Locate the cell with the specified text and output its (X, Y) center coordinate. 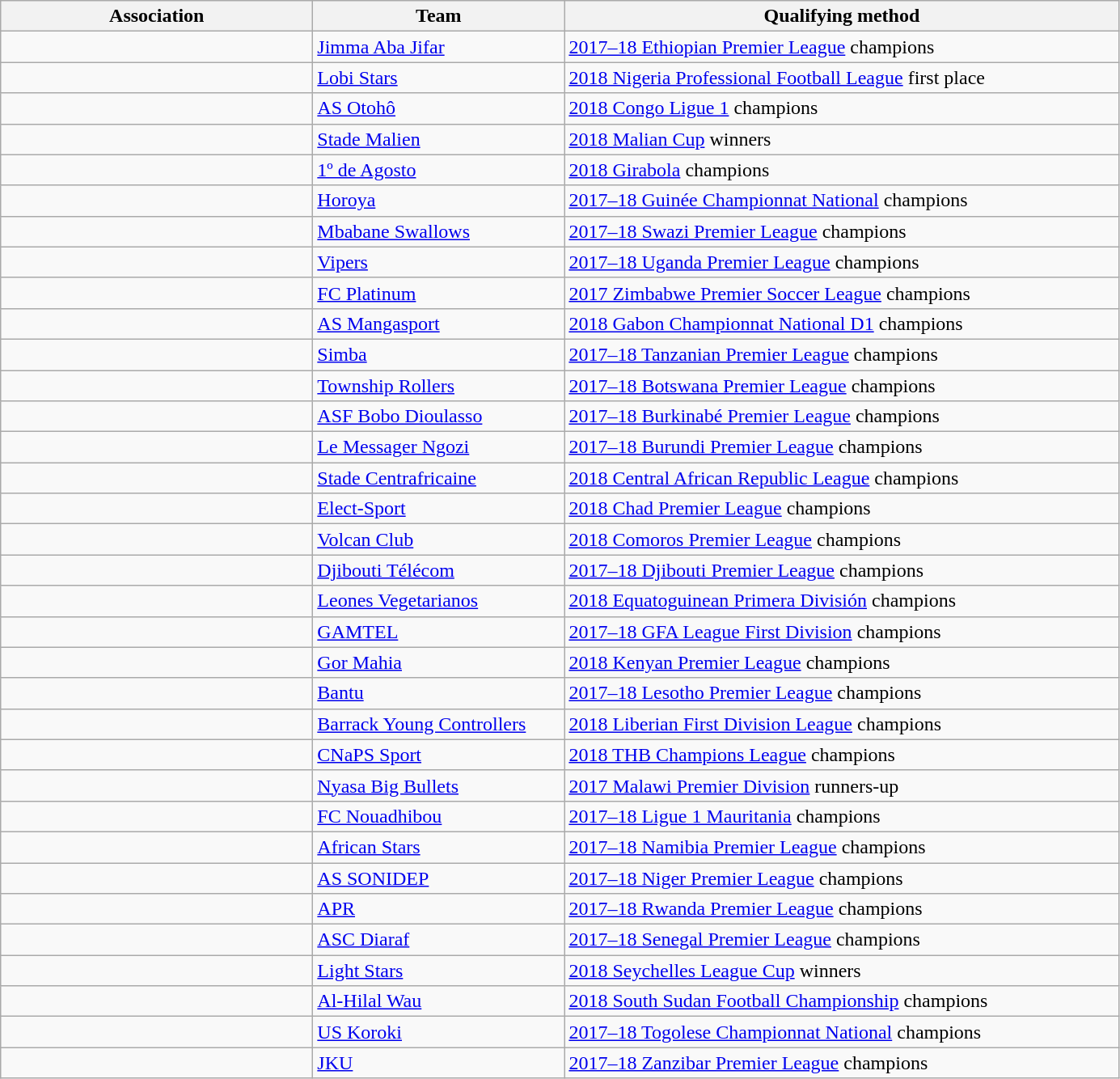
GAMTEL (438, 632)
FC Platinum (438, 293)
2017–18 Zanzibar Premier League champions (842, 1063)
2018 Equatoguinean Primera División champions (842, 601)
2017–18 Burkinabé Premier League champions (842, 417)
JKU (438, 1063)
Qualifying method (842, 16)
FC Nouadhibou (438, 816)
Stade Centrafricaine (438, 478)
2018 Gabon Championnat National D1 champions (842, 324)
2017–18 Djibouti Premier League champions (842, 570)
African Stars (438, 847)
AS SONIDEP (438, 878)
2017–18 Ligue 1 Mauritania champions (842, 816)
2017 Zimbabwe Premier Soccer League champions (842, 293)
Association (157, 16)
2017–18 Guinée Championnat National champions (842, 201)
2017 Malawi Premier Division runners-up (842, 785)
2017–18 Senegal Premier League champions (842, 940)
Lobi Stars (438, 78)
Vipers (438, 262)
Horoya (438, 201)
2017–18 Tanzanian Premier League champions (842, 354)
2017–18 Swazi Premier League champions (842, 231)
Elect-Sport (438, 509)
ASC Diaraf (438, 940)
2017–18 Uganda Premier League champions (842, 262)
2018 Congo Ligue 1 champions (842, 108)
Barrack Young Controllers (438, 724)
Stade Malien (438, 139)
2018 Comoros Premier League champions (842, 539)
2017–18 Namibia Premier League champions (842, 847)
Simba (438, 354)
Al-Hilal Wau (438, 1001)
Mbabane Swallows (438, 231)
US Koroki (438, 1032)
APR (438, 909)
2018 Seychelles League Cup winners (842, 971)
2017–18 Burundi Premier League champions (842, 447)
2018 Liberian First Division League champions (842, 724)
Volcan Club (438, 539)
ASF Bobo Dioulasso (438, 417)
Township Rollers (438, 386)
Gor Mahia (438, 662)
Leones Vegetarianos (438, 601)
2017–18 GFA League First Division champions (842, 632)
Djibouti Télécom (438, 570)
2018 Chad Premier League champions (842, 509)
Nyasa Big Bullets (438, 785)
2017–18 Botswana Premier League champions (842, 386)
1º de Agosto (438, 170)
2018 Nigeria Professional Football League first place (842, 78)
2018 South Sudan Football Championship champions (842, 1001)
Le Messager Ngozi (438, 447)
Team (438, 16)
2018 Girabola champions (842, 170)
CNaPS Sport (438, 755)
2017–18 Rwanda Premier League champions (842, 909)
AS Otohô (438, 108)
2018 THB Champions League champions (842, 755)
2018 Malian Cup winners (842, 139)
Light Stars (438, 971)
AS Mangasport (438, 324)
2018 Kenyan Premier League champions (842, 662)
2017–18 Ethiopian Premier League champions (842, 47)
2017–18 Togolese Championnat National champions (842, 1032)
2017–18 Niger Premier League champions (842, 878)
Bantu (438, 693)
2018 Central African Republic League champions (842, 478)
2017–18 Lesotho Premier League champions (842, 693)
Jimma Aba Jifar (438, 47)
